From the cell containing the given text, extract its center point as (X, Y) coordinate. 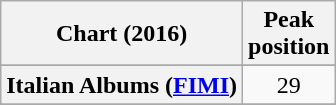
Italian Albums (FIMI) (122, 85)
29 (289, 85)
Chart (2016) (122, 34)
Peak position (289, 34)
